Return [X, Y] of the center of cell containing provided text 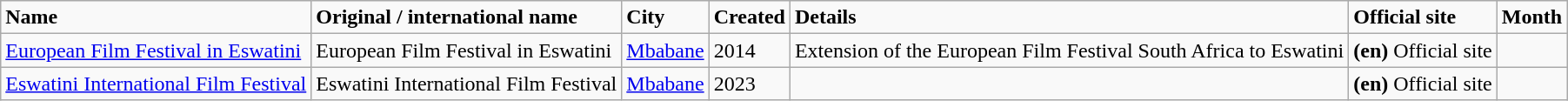
Name [157, 17]
Official site [1423, 17]
City [665, 17]
Month [1531, 17]
Created [750, 17]
2023 [750, 84]
2014 [750, 50]
Original / international name [466, 17]
Details [1069, 17]
Extension of the European Film Festival South Africa to Eswatini [1069, 50]
